Return the [x, y] coordinate for the center point of the cell that contains the specified text.  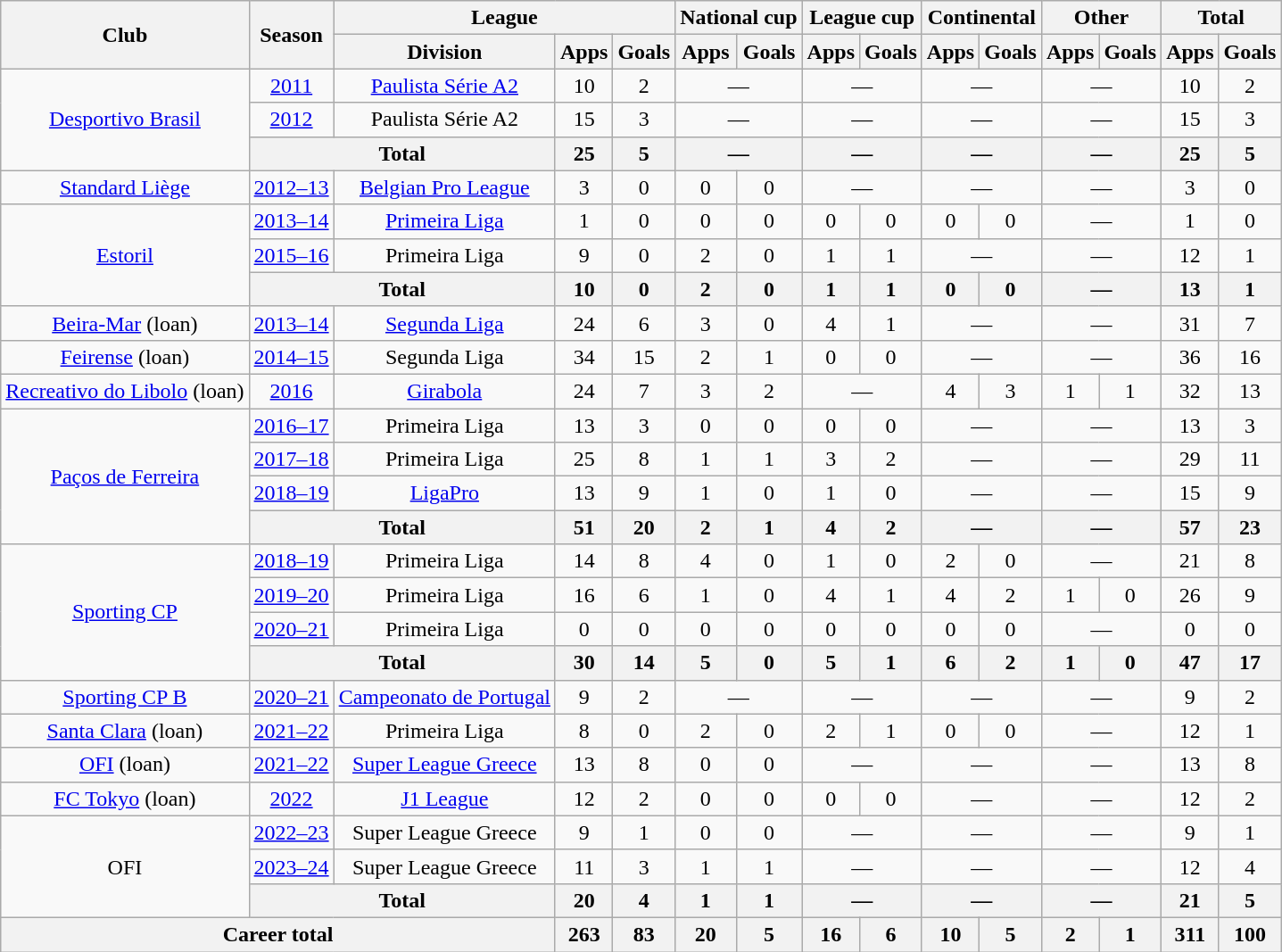
2022–23 [291, 832]
Career total [278, 934]
57 [1190, 527]
League cup [862, 18]
Division [444, 52]
Season [291, 35]
31 [1190, 323]
17 [1250, 663]
2022 [291, 799]
30 [583, 663]
34 [583, 357]
29 [1190, 459]
2012 [291, 120]
2014–15 [291, 357]
National cup [739, 18]
FC Tokyo (loan) [125, 799]
Sporting CP B [125, 697]
OFI [125, 866]
Recreativo do Libolo (loan) [125, 391]
Standard Liège [125, 187]
Club [125, 35]
2016–17 [291, 426]
26 [1190, 595]
OFI (loan) [125, 765]
2019–20 [291, 595]
263 [583, 934]
2017–18 [291, 459]
Estoril [125, 255]
J1 League [444, 799]
Campeonato de Portugal [444, 697]
311 [1190, 934]
2023–24 [291, 866]
2012–13 [291, 187]
Girabola [444, 391]
Paços de Ferreira [125, 476]
2016 [291, 391]
Belgian Pro League [444, 187]
Beira-Mar (loan) [125, 323]
100 [1250, 934]
League [505, 18]
23 [1250, 527]
Desportivo Brasil [125, 120]
47 [1190, 663]
LigaPro [444, 493]
51 [583, 527]
Feirense (loan) [125, 357]
Continental [981, 18]
Sporting CP [125, 612]
32 [1190, 391]
36 [1190, 357]
2011 [291, 86]
Other [1101, 18]
83 [644, 934]
Santa Clara (loan) [125, 731]
2015–16 [291, 255]
